Pinpoint the cell where the given text exists, returning its [X, Y] midpoint coordinate. 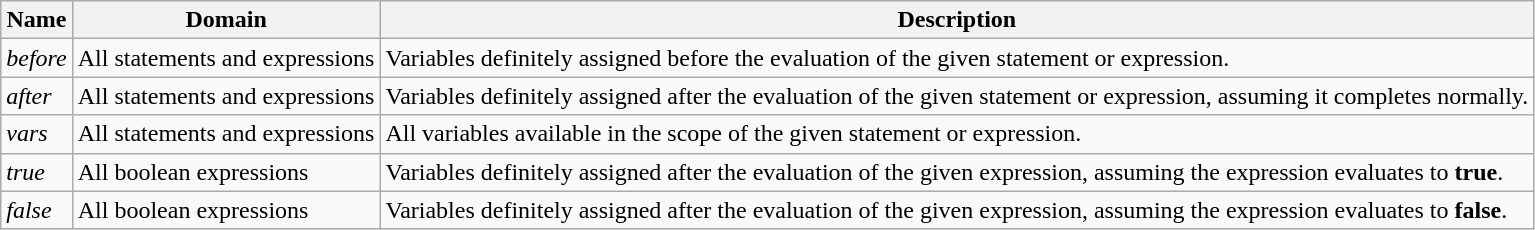
after [36, 96]
before [36, 58]
Domain [226, 20]
Description [957, 20]
Variables definitely assigned after the evaluation of the given expression, assuming the expression evaluates to true. [957, 172]
All variables available in the scope of the given statement or expression. [957, 134]
false [36, 210]
Variables definitely assigned before the evaluation of the given statement or expression. [957, 58]
Name [36, 20]
Variables definitely assigned after the evaluation of the given expression, assuming the expression evaluates to false. [957, 210]
vars [36, 134]
true [36, 172]
Variables definitely assigned after the evaluation of the given statement or expression, assuming it completes normally. [957, 96]
